Pinpoint the cell where the given text exists, returning its (X, Y) midpoint coordinate. 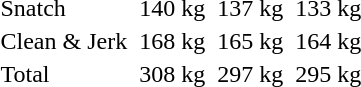
165 kg (250, 41)
168 kg (172, 41)
